Locate the cell with the specified text and output its (x, y) center coordinate. 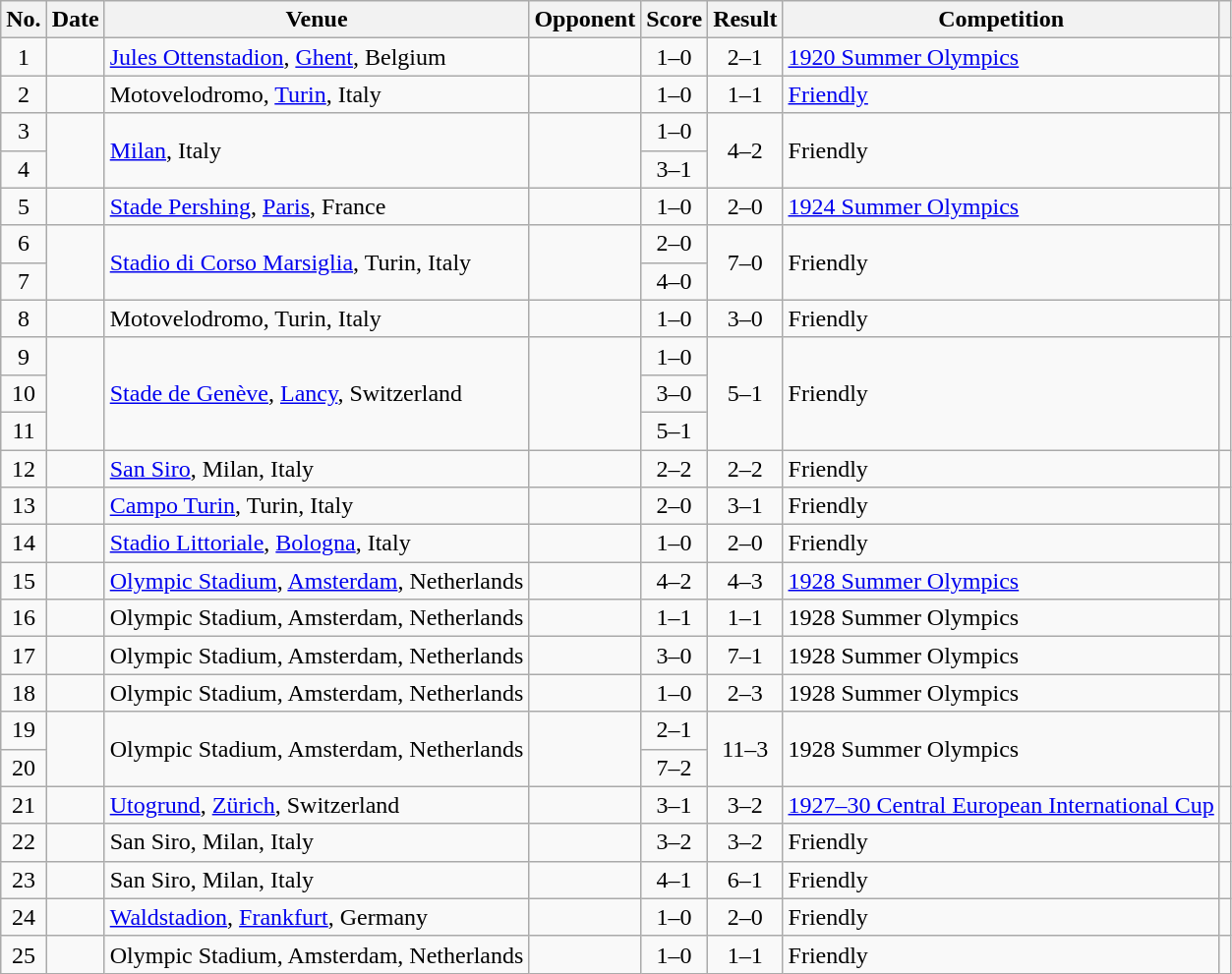
5 (24, 206)
Stade de Genève, Lancy, Switzerland (317, 393)
6 (24, 244)
18 (24, 693)
Waldstadion, Frankfurt, Germany (317, 917)
Date (75, 20)
7 (24, 281)
2–3 (745, 693)
7–1 (745, 656)
13 (24, 506)
Opponent (585, 20)
11–3 (745, 749)
1920 Summer Olympics (1001, 57)
3 (24, 132)
14 (24, 544)
Stadio di Corso Marsiglia, Turin, Italy (317, 262)
1 (24, 57)
Competition (1001, 20)
16 (24, 618)
9 (24, 356)
Milan, Italy (317, 150)
1924 Summer Olympics (1001, 206)
6–1 (745, 880)
10 (24, 393)
22 (24, 842)
Stade Pershing, Paris, France (317, 206)
No. (24, 20)
11 (24, 430)
Venue (317, 20)
8 (24, 318)
2 (24, 94)
Utogrund, Zürich, Switzerland (317, 805)
20 (24, 768)
4–1 (675, 880)
1927–30 Central European International Cup (1001, 805)
7–0 (745, 262)
4–3 (745, 581)
7–2 (675, 768)
Campo Turin, Turin, Italy (317, 506)
15 (24, 581)
19 (24, 730)
23 (24, 880)
24 (24, 917)
Jules Ottenstadion, Ghent, Belgium (317, 57)
Stadio Littoriale, Bologna, Italy (317, 544)
4 (24, 169)
17 (24, 656)
4–0 (675, 281)
21 (24, 805)
25 (24, 954)
12 (24, 469)
Score (675, 20)
Result (745, 20)
